Locate the cell with the specified text and output its [x, y] center coordinate. 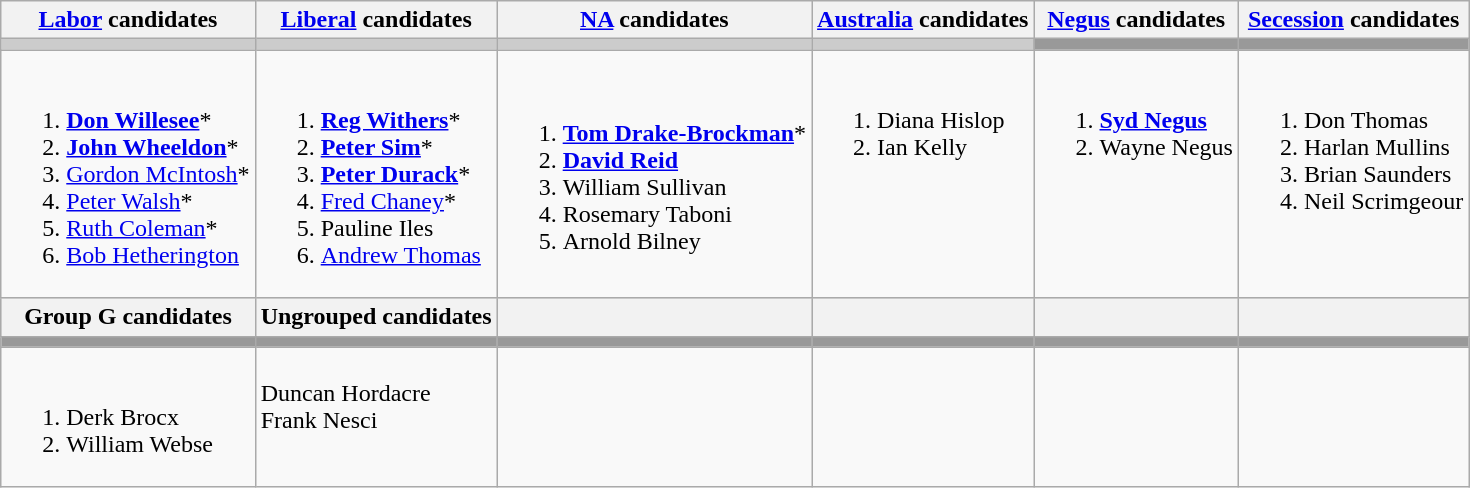
Diana HislopIan Kelly [923, 174]
Don ThomasHarlan MullinsBrian SaundersNeil Scrimgeour [1353, 174]
Tom Drake-Brockman*David ReidWilliam SullivanRosemary TaboniArnold Bilney [654, 174]
Australia candidates [923, 20]
Don Willesee*John Wheeldon*Gordon McIntosh*Peter Walsh*Ruth Coleman*Bob Hetherington [128, 174]
Syd NegusWayne Negus [1136, 174]
Secession candidates [1353, 20]
NA candidates [654, 20]
Derk BrocxWilliam Webse [128, 417]
Liberal candidates [376, 20]
Group G candidates [128, 317]
Ungrouped candidates [376, 317]
Reg Withers*Peter Sim*Peter Durack*Fred Chaney*Pauline IlesAndrew Thomas [376, 174]
Negus candidates [1136, 20]
Duncan Hordacre Frank Nesci [376, 417]
Labor candidates [128, 20]
